Provide the [X, Y] coordinate of the cell's center where the given text is located.  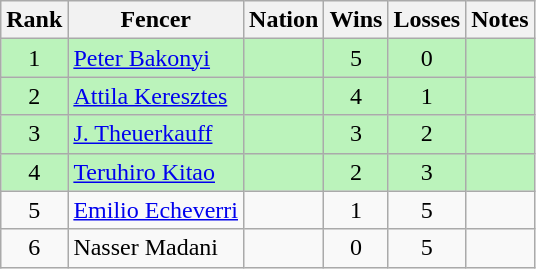
Losses [427, 20]
Rank [34, 20]
Emilio Echeverri [156, 210]
J. Theuerkauff [156, 134]
Wins [356, 20]
Fencer [156, 20]
Peter Bakonyi [156, 58]
Nation [284, 20]
Notes [500, 20]
Teruhiro Kitao [156, 172]
6 [34, 248]
Attila Keresztes [156, 96]
Nasser Madani [156, 248]
